Return (X, Y) of the center of cell containing provided text 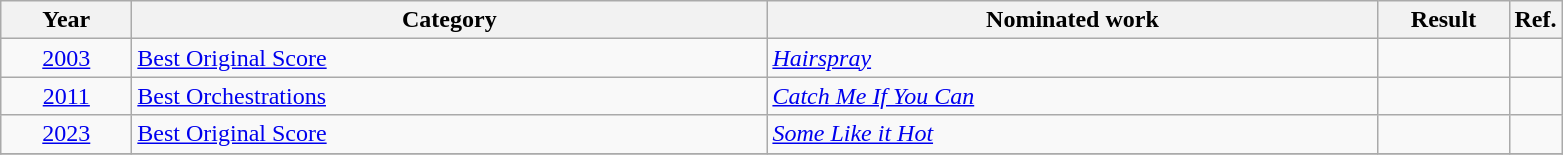
2011 (66, 96)
Year (66, 20)
Nominated work (1072, 20)
Catch Me If You Can (1072, 96)
Some Like it Hot (1072, 134)
Ref. (1536, 20)
Hairspray (1072, 58)
Best Orchestrations (450, 96)
2023 (66, 134)
Category (450, 20)
2003 (66, 58)
Result (1444, 20)
